For the text-containing cell, return its midpoint in (X, Y) coordinate format. 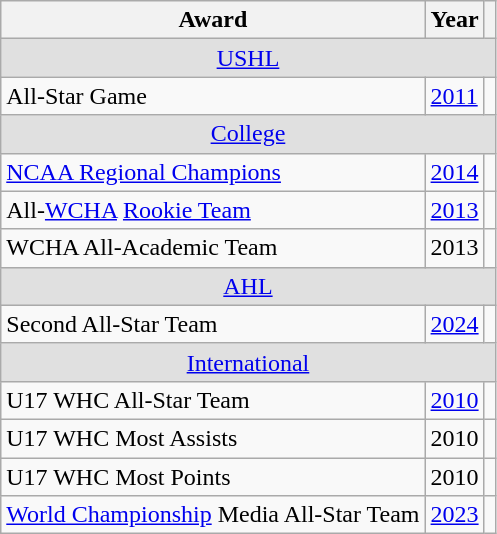
WCHA All-Academic Team (213, 248)
College (248, 134)
Award (213, 20)
USHL (248, 58)
2011 (454, 96)
All-WCHA Rookie Team (213, 210)
International (248, 362)
All-Star Game (213, 96)
2014 (454, 172)
Year (454, 20)
World Championship Media All-Star Team (213, 515)
NCAA Regional Champions (213, 172)
U17 WHC Most Assists (213, 438)
AHL (248, 286)
U17 WHC All-Star Team (213, 400)
Second All-Star Team (213, 324)
2024 (454, 324)
U17 WHC Most Points (213, 477)
2023 (454, 515)
